Find where the given text appears and provide that cell's center as (x, y) coordinate. 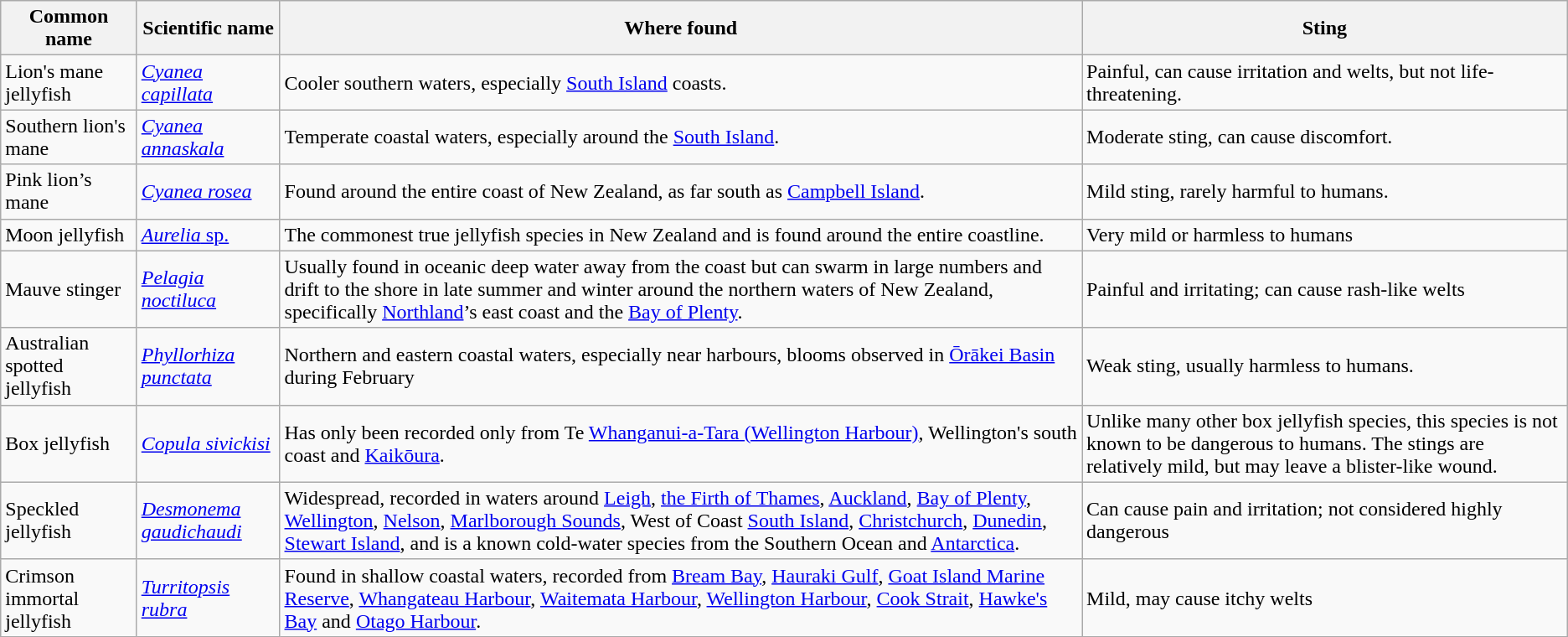
Cyanea rosea (208, 191)
Temperate coastal waters, especially around the South Island. (681, 137)
The commonest true jellyfish species in New Zealand and is found around the entire coastline. (681, 235)
Aurelia sp. (208, 235)
Speckled jellyfish (69, 520)
Found around the entire coast of New Zealand, as far south as Campbell Island. (681, 191)
Weak sting, usually harmless to humans. (1325, 366)
Mild sting, rarely harmful to humans. (1325, 191)
Crimson immortal jellyfish (69, 598)
Moon jellyfish (69, 235)
Desmonema gaudichaudi (208, 520)
Northern and eastern coastal waters, especially near harbours, blooms observed in Ōrākei Basin during February (681, 366)
Painful and irritating; can cause rash-like welts (1325, 289)
Cooler southern waters, especially South Island coasts. (681, 82)
Where found (681, 28)
Pink lion’s mane (69, 191)
Mauve stinger (69, 289)
Scientific name (208, 28)
Sting (1325, 28)
Common name (69, 28)
Has only been recorded only from Te Whanganui-a-Tara (Wellington Harbour), Wellington's south coast and Kaikōura. (681, 443)
Can cause pain and irritation; not considered highly dangerous (1325, 520)
Cyanea annaskala (208, 137)
Pelagia noctiluca (208, 289)
Painful, can cause irritation and welts, but not life-threatening. (1325, 82)
Copula sivickisi (208, 443)
Australian spotted jellyfish (69, 366)
Moderate sting, can cause discomfort. (1325, 137)
Lion's mane jellyfish (69, 82)
Box jellyfish (69, 443)
Southern lion's mane (69, 137)
Mild, may cause itchy welts (1325, 598)
Phyllorhiza punctata (208, 366)
Very mild or harmless to humans (1325, 235)
Turritopsis rubra (208, 598)
Cyanea capillata (208, 82)
